Capture the cell that displays the provided text and extract its (X, Y) central coordinate. 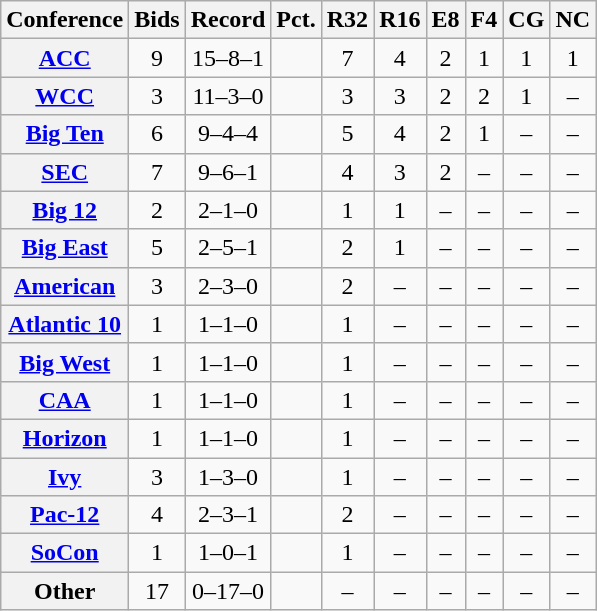
Other (65, 591)
1–0–1 (228, 553)
0–17–0 (228, 591)
Pct. (296, 20)
11–3–0 (228, 96)
WCC (65, 96)
Big East (65, 248)
2–3–0 (228, 286)
9 (157, 58)
American (65, 286)
Pac-12 (65, 515)
NC (573, 20)
Record (228, 20)
2–1–0 (228, 210)
9–6–1 (228, 172)
Big 12 (65, 210)
6 (157, 134)
Big Ten (65, 134)
R32 (347, 20)
Conference (65, 20)
2–5–1 (228, 248)
E8 (446, 20)
SoCon (65, 553)
SEC (65, 172)
Big West (65, 362)
R16 (400, 20)
ACC (65, 58)
Atlantic 10 (65, 324)
F4 (484, 20)
Horizon (65, 438)
Ivy (65, 477)
1–3–0 (228, 477)
CAA (65, 400)
9–4–4 (228, 134)
17 (157, 591)
15–8–1 (228, 58)
Bids (157, 20)
2–3–1 (228, 515)
CG (526, 20)
